For the text-containing cell, return its midpoint in [X, Y] coordinate format. 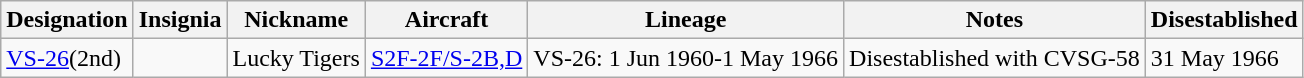
Designation [67, 20]
Lineage [686, 20]
Notes [995, 20]
VS-26: 1 Jun 1960-1 May 1966 [686, 58]
Insignia [180, 20]
Aircraft [446, 20]
Lucky Tigers [296, 58]
Nickname [296, 20]
Disestablished [1224, 20]
VS-26(2nd) [67, 58]
Disestablished with CVSG-58 [995, 58]
S2F-2F/S-2B,D [446, 58]
31 May 1966 [1224, 58]
